Extract the (X, Y) coordinate from the center of the cell holding the provided text.  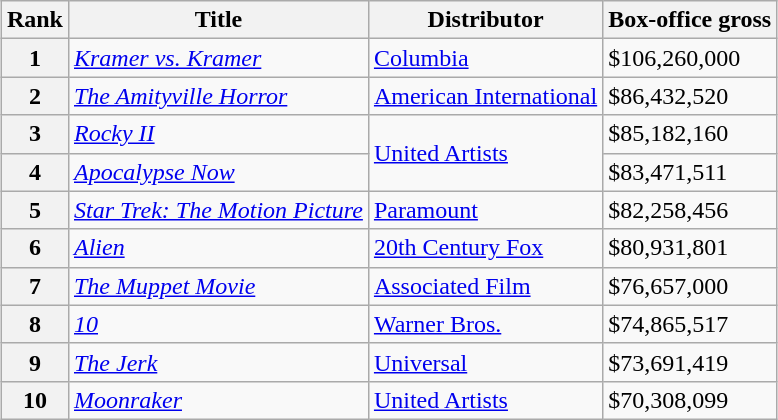
Warner Bros. (485, 324)
6 (34, 248)
The Amityville Horror (218, 96)
Alien (218, 248)
Universal (485, 362)
Associated Film (485, 286)
$83,471,511 (690, 172)
4 (34, 172)
$82,258,456 (690, 210)
3 (34, 134)
$106,260,000 (690, 58)
$80,931,801 (690, 248)
Box-office gross (690, 20)
7 (34, 286)
Rank (34, 20)
The Jerk (218, 362)
$86,432,520 (690, 96)
$73,691,419 (690, 362)
Moonraker (218, 400)
Title (218, 20)
1 (34, 58)
Kramer vs. Kramer (218, 58)
The Muppet Movie (218, 286)
American International (485, 96)
$74,865,517 (690, 324)
$76,657,000 (690, 286)
Apocalypse Now (218, 172)
20th Century Fox (485, 248)
Rocky II (218, 134)
Columbia (485, 58)
9 (34, 362)
Star Trek: The Motion Picture (218, 210)
$70,308,099 (690, 400)
Distributor (485, 20)
Paramount (485, 210)
$85,182,160 (690, 134)
5 (34, 210)
8 (34, 324)
2 (34, 96)
